Locate the cell with the specified text and output its (x, y) center coordinate. 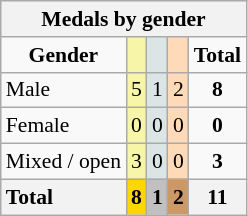
Gender (64, 55)
11 (218, 197)
Male (64, 90)
Female (64, 126)
Mixed / open (64, 162)
5 (136, 90)
Medals by gender (124, 19)
